Pinpoint the cell where the given text exists, returning its [x, y] midpoint coordinate. 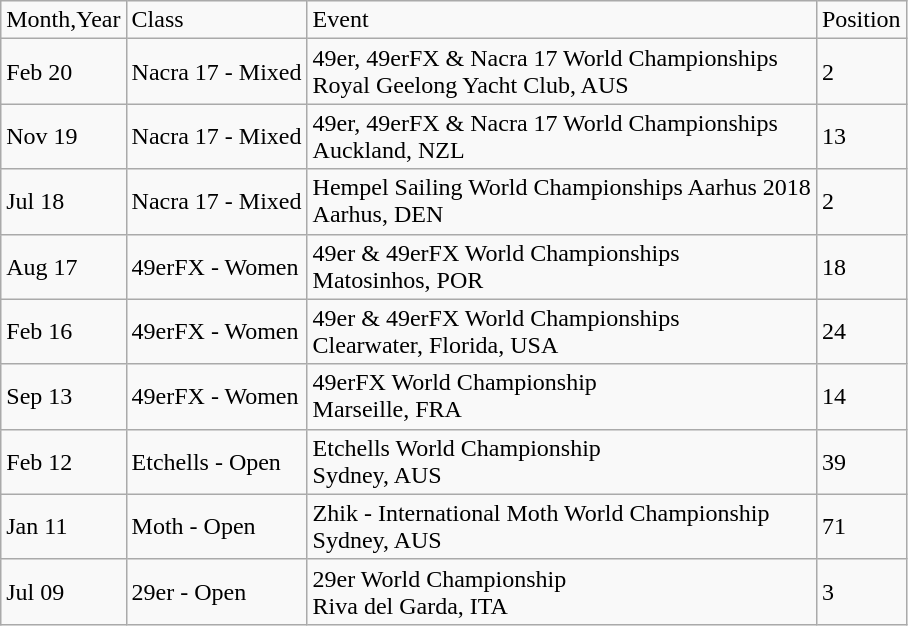
14 [861, 396]
Etchells World ChampionshipSydney, AUS [562, 462]
Month,Year [64, 20]
39 [861, 462]
Nov 19 [64, 136]
Feb 20 [64, 72]
3 [861, 592]
49er & 49erFX World ChampionshipsMatosinhos, POR [562, 266]
Hempel Sailing World Championships Aarhus 2018Aarhus, DEN [562, 202]
49er, 49erFX & Nacra 17 World ChampionshipsAuckland, NZL [562, 136]
29er - Open [216, 592]
18 [861, 266]
Feb 12 [64, 462]
49erFX World ChampionshipMarseille, FRA [562, 396]
Etchells - Open [216, 462]
71 [861, 526]
Class [216, 20]
Sep 13 [64, 396]
24 [861, 332]
Zhik - International Moth World ChampionshipSydney, AUS [562, 526]
Feb 16 [64, 332]
Jul 09 [64, 592]
49er, 49erFX & Nacra 17 World ChampionshipsRoyal Geelong Yacht Club, AUS [562, 72]
Event [562, 20]
13 [861, 136]
Jan 11 [64, 526]
49er & 49erFX World ChampionshipsClearwater, Florida, USA [562, 332]
Aug 17 [64, 266]
Position [861, 20]
Moth - Open [216, 526]
29er World ChampionshipRiva del Garda, ITA [562, 592]
Jul 18 [64, 202]
